For the text-containing cell, return its midpoint in (x, y) coordinate format. 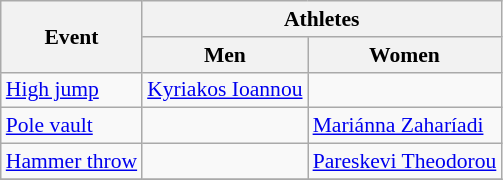
Pole vault (72, 126)
Event (72, 36)
Pareskevi Theodorou (405, 162)
Hammer throw (72, 162)
Athletes (322, 19)
Mariánna Zaharíadi (405, 126)
Women (405, 55)
High jump (72, 90)
Men (224, 55)
Kyriakos Ioannou (224, 90)
